Return (x, y) of the center of cell containing provided text 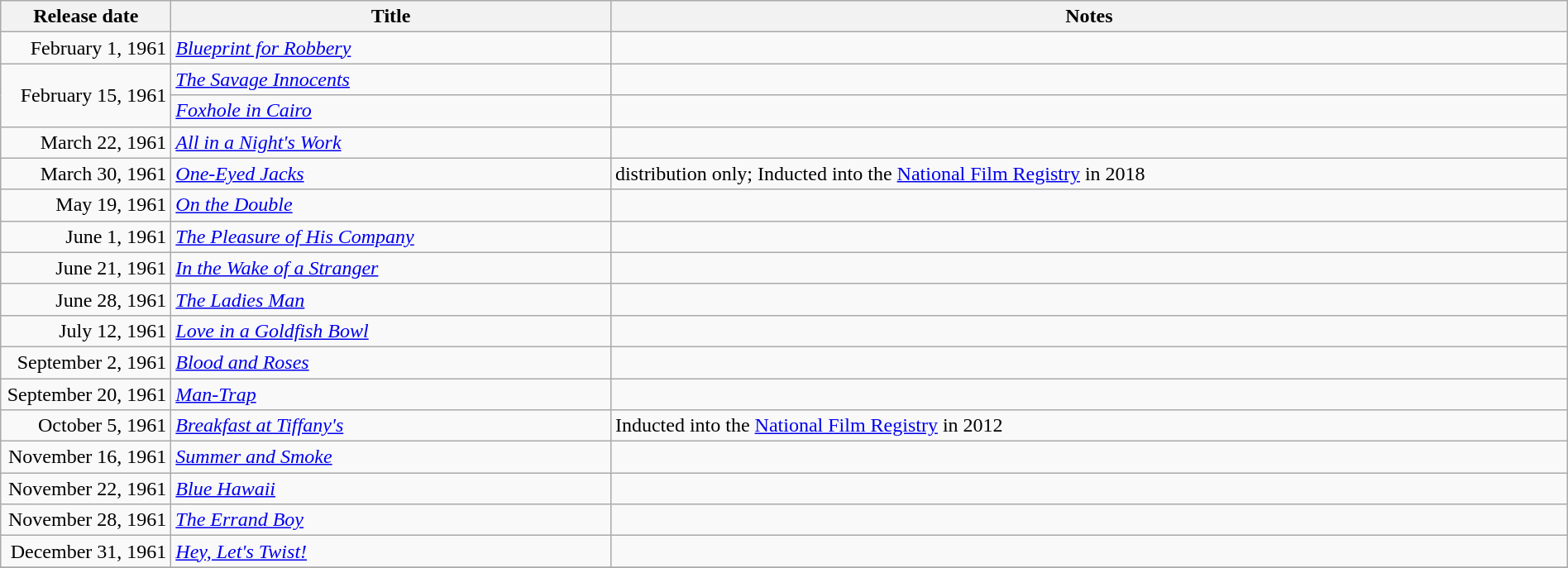
Breakfast at Tiffany's (391, 426)
March 30, 1961 (86, 174)
The Savage Innocents (391, 79)
The Pleasure of His Company (391, 236)
February 15, 1961 (86, 95)
Hey, Let's Twist! (391, 551)
September 2, 1961 (86, 362)
One-Eyed Jacks (391, 174)
November 22, 1961 (86, 489)
October 5, 1961 (86, 426)
In the Wake of a Stranger (391, 268)
The Ladies Man (391, 299)
July 12, 1961 (86, 331)
Title (391, 17)
Inducted into the National Film Registry in 2012 (1088, 426)
distribution only; Inducted into the National Film Registry in 2018 (1088, 174)
The Errand Boy (391, 520)
June 1, 1961 (86, 236)
November 16, 1961 (86, 457)
December 31, 1961 (86, 551)
February 1, 1961 (86, 48)
May 19, 1961 (86, 205)
Man-Trap (391, 394)
Love in a Goldfish Bowl (391, 331)
Notes (1088, 17)
Blue Hawaii (391, 489)
March 22, 1961 (86, 142)
Blueprint for Robbery (391, 48)
June 28, 1961 (86, 299)
Summer and Smoke (391, 457)
All in a Night's Work (391, 142)
September 20, 1961 (86, 394)
On the Double (391, 205)
Blood and Roses (391, 362)
Release date (86, 17)
Foxhole in Cairo (391, 111)
June 21, 1961 (86, 268)
November 28, 1961 (86, 520)
